Identify which cell holds the provided text, then report its (X, Y) central coordinate. 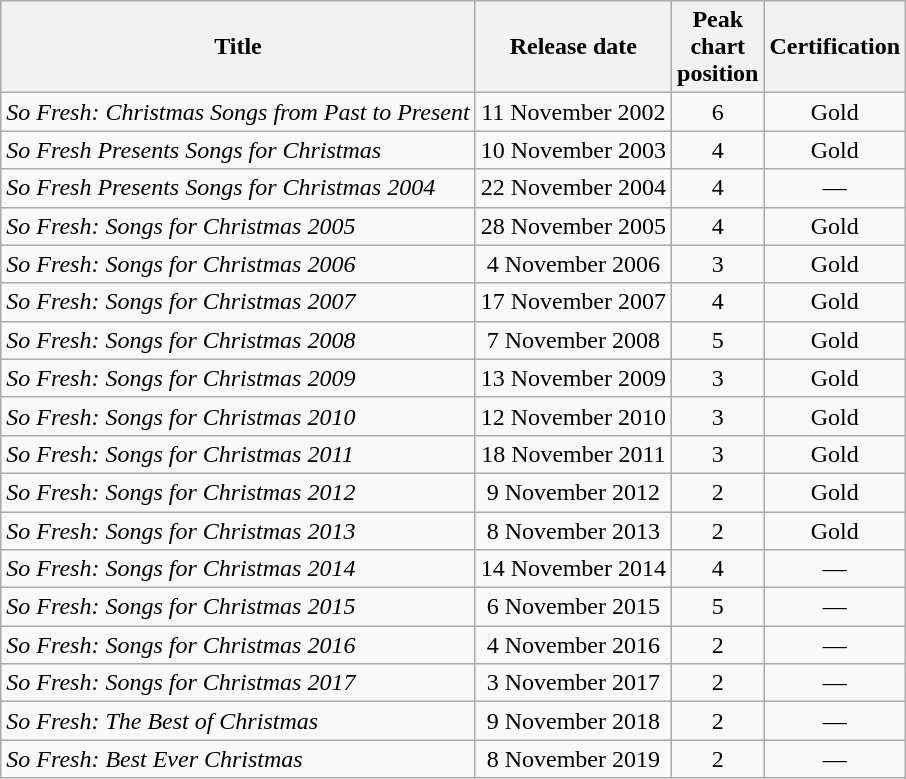
14 November 2014 (573, 569)
4 November 2006 (573, 264)
So Fresh Presents Songs for Christmas (238, 150)
Certification (835, 47)
18 November 2011 (573, 454)
8 November 2019 (573, 759)
So Fresh: Songs for Christmas 2017 (238, 683)
9 November 2018 (573, 721)
6 November 2015 (573, 607)
7 November 2008 (573, 340)
So Fresh: Christmas Songs from Past to Present (238, 112)
10 November 2003 (573, 150)
So Fresh: Songs for Christmas 2014 (238, 569)
6 (718, 112)
Release date (573, 47)
So Fresh: Songs for Christmas 2006 (238, 264)
17 November 2007 (573, 302)
9 November 2012 (573, 492)
Peakchartposition (718, 47)
22 November 2004 (573, 188)
So Fresh: Songs for Christmas 2015 (238, 607)
So Fresh: Songs for Christmas 2009 (238, 378)
28 November 2005 (573, 226)
So Fresh: Songs for Christmas 2011 (238, 454)
So Fresh Presents Songs for Christmas 2004 (238, 188)
12 November 2010 (573, 416)
So Fresh: Songs for Christmas 2005 (238, 226)
So Fresh: The Best of Christmas (238, 721)
4 November 2016 (573, 645)
13 November 2009 (573, 378)
3 November 2017 (573, 683)
So Fresh: Songs for Christmas 2016 (238, 645)
So Fresh: Songs for Christmas 2008 (238, 340)
So Fresh: Songs for Christmas 2007 (238, 302)
So Fresh: Songs for Christmas 2010 (238, 416)
So Fresh: Best Ever Christmas (238, 759)
So Fresh: Songs for Christmas 2013 (238, 531)
11 November 2002 (573, 112)
So Fresh: Songs for Christmas 2012 (238, 492)
Title (238, 47)
8 November 2013 (573, 531)
